Pinpoint the cell where the given text exists, returning its [X, Y] midpoint coordinate. 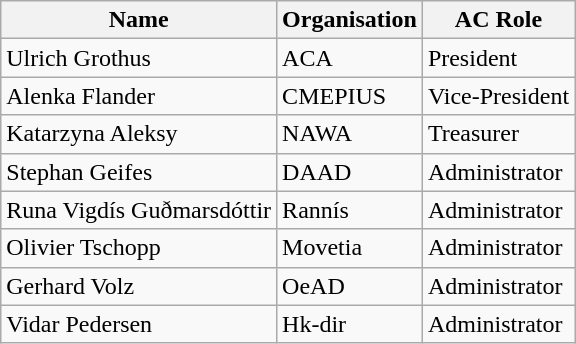
Ulrich Grothus [139, 58]
OeAD [350, 286]
Stephan Geifes [139, 172]
AC Role [498, 20]
CMEPIUS [350, 96]
DAAD [350, 172]
NAWA [350, 134]
Name [139, 20]
Rannís [350, 210]
President [498, 58]
Vice-President [498, 96]
Movetia [350, 248]
Hk-dir [350, 324]
ACA [350, 58]
Katarzyna Aleksy [139, 134]
Olivier Tschopp [139, 248]
Organisation [350, 20]
Runa Vigdís Guðmarsdóttir [139, 210]
Gerhard Volz [139, 286]
Treasurer [498, 134]
Alenka Flander [139, 96]
Vidar Pedersen [139, 324]
